Capture the cell that displays the provided text and extract its (X, Y) central coordinate. 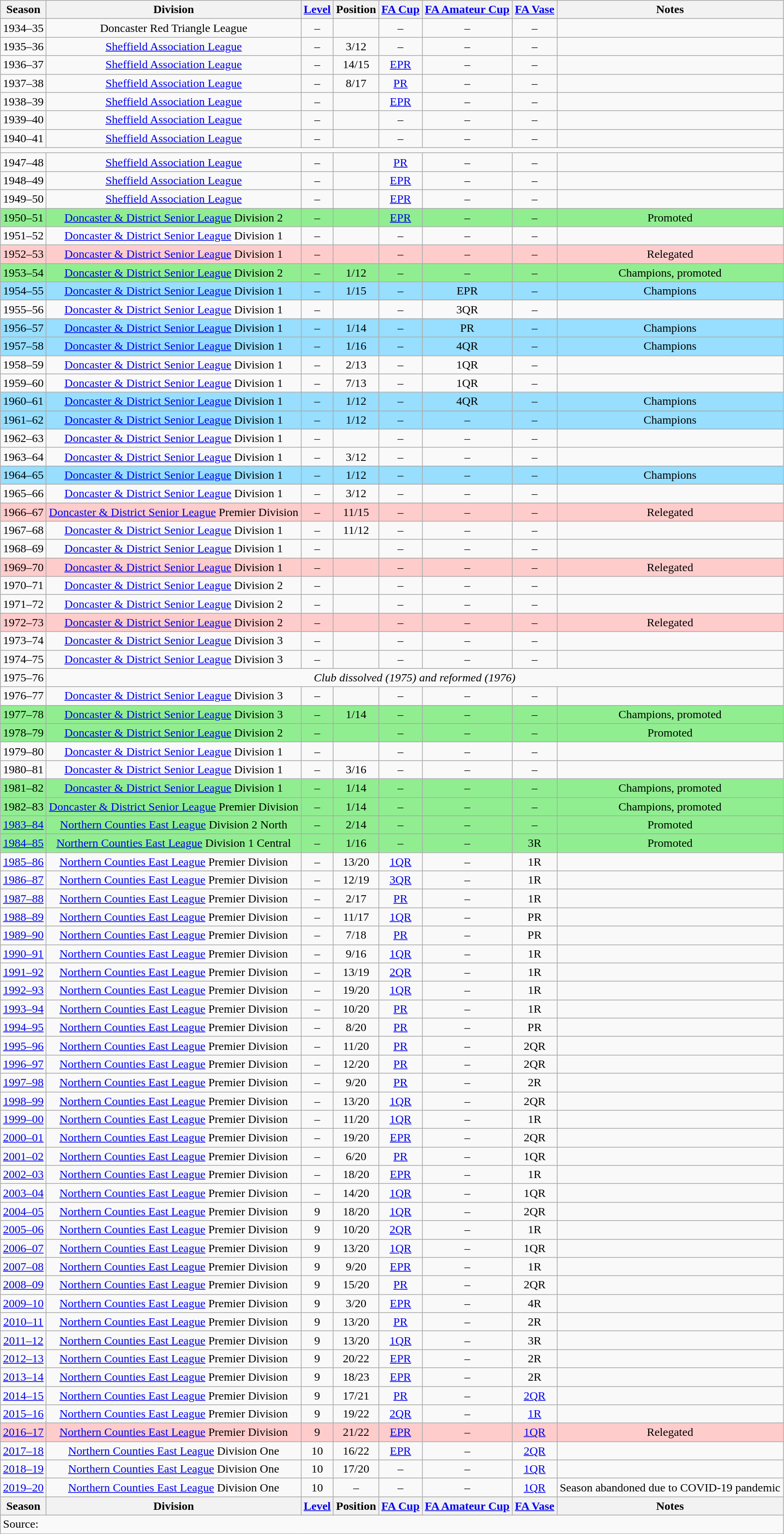
1992–93 (23, 990)
1991–92 (23, 972)
2005–06 (23, 1230)
2018–19 (23, 1469)
1997–98 (23, 1082)
12/20 (356, 1064)
2/13 (356, 365)
1960–61 (23, 401)
2013–14 (23, 1377)
1967–68 (23, 531)
1937–38 (23, 83)
2004–05 (23, 1211)
1959–60 (23, 383)
Source: (392, 1524)
1956–57 (23, 328)
2003–04 (23, 1193)
1972–73 (23, 622)
18/23 (356, 1377)
1969–70 (23, 567)
11/15 (356, 512)
1947–48 (23, 162)
Doncaster Red Triangle League (174, 28)
Club dissolved (1975) and reformed (1976) (415, 678)
2006–07 (23, 1248)
Northern Counties East League Division 2 North (174, 825)
1988–89 (23, 917)
2000–01 (23, 1138)
1939–40 (23, 120)
20/22 (356, 1358)
1938–39 (23, 102)
14/20 (356, 1193)
Season abandoned due to COVID-19 pandemic (670, 1488)
2007–08 (23, 1267)
1958–59 (23, 365)
2/17 (356, 899)
1971–72 (23, 604)
1986–87 (23, 880)
1978–79 (23, 733)
3/16 (356, 769)
Northern Counties East League Division 1 Central (174, 843)
2019–20 (23, 1488)
1975–76 (23, 678)
14/15 (356, 65)
1936–37 (23, 65)
1965–66 (23, 493)
8/17 (356, 83)
7/18 (356, 935)
1968–69 (23, 549)
19/22 (356, 1414)
1951–52 (23, 236)
17/21 (356, 1395)
1973–74 (23, 641)
1983–84 (23, 825)
12/19 (356, 880)
2001–02 (23, 1156)
1989–90 (23, 935)
1981–82 (23, 788)
1987–88 (23, 899)
13/19 (356, 972)
1985–86 (23, 862)
2017–18 (23, 1451)
2011–12 (23, 1340)
1949–50 (23, 199)
1/15 (356, 291)
2012–13 (23, 1358)
21/22 (356, 1432)
9/16 (356, 954)
1952–53 (23, 254)
1980–81 (23, 769)
2014–15 (23, 1395)
11/17 (356, 917)
2008–09 (23, 1285)
1955–56 (23, 310)
1940–41 (23, 138)
2015–16 (23, 1414)
1966–67 (23, 512)
1994–95 (23, 1027)
2009–10 (23, 1303)
6/20 (356, 1156)
1954–55 (23, 291)
1948–49 (23, 180)
1953–54 (23, 273)
1957–58 (23, 346)
1950–51 (23, 217)
3/20 (356, 1303)
7/13 (356, 383)
1982–83 (23, 806)
1993–94 (23, 1009)
8/20 (356, 1027)
1976–77 (23, 696)
17/20 (356, 1469)
1998–99 (23, 1101)
1977–78 (23, 714)
1999–00 (23, 1120)
1962–63 (23, 438)
1970–71 (23, 586)
1935–36 (23, 46)
1979–80 (23, 751)
2010–11 (23, 1322)
2002–03 (23, 1175)
11/12 (356, 531)
2/14 (356, 825)
1964–65 (23, 475)
15/20 (356, 1285)
1963–64 (23, 457)
1995–96 (23, 1046)
4R (535, 1303)
1934–35 (23, 28)
1974–75 (23, 659)
2016–17 (23, 1432)
1961–62 (23, 420)
1984–85 (23, 843)
1990–91 (23, 954)
1996–97 (23, 1064)
16/22 (356, 1451)
